Detect which cell encompasses the target text, then output its (x, y) center coordinate. 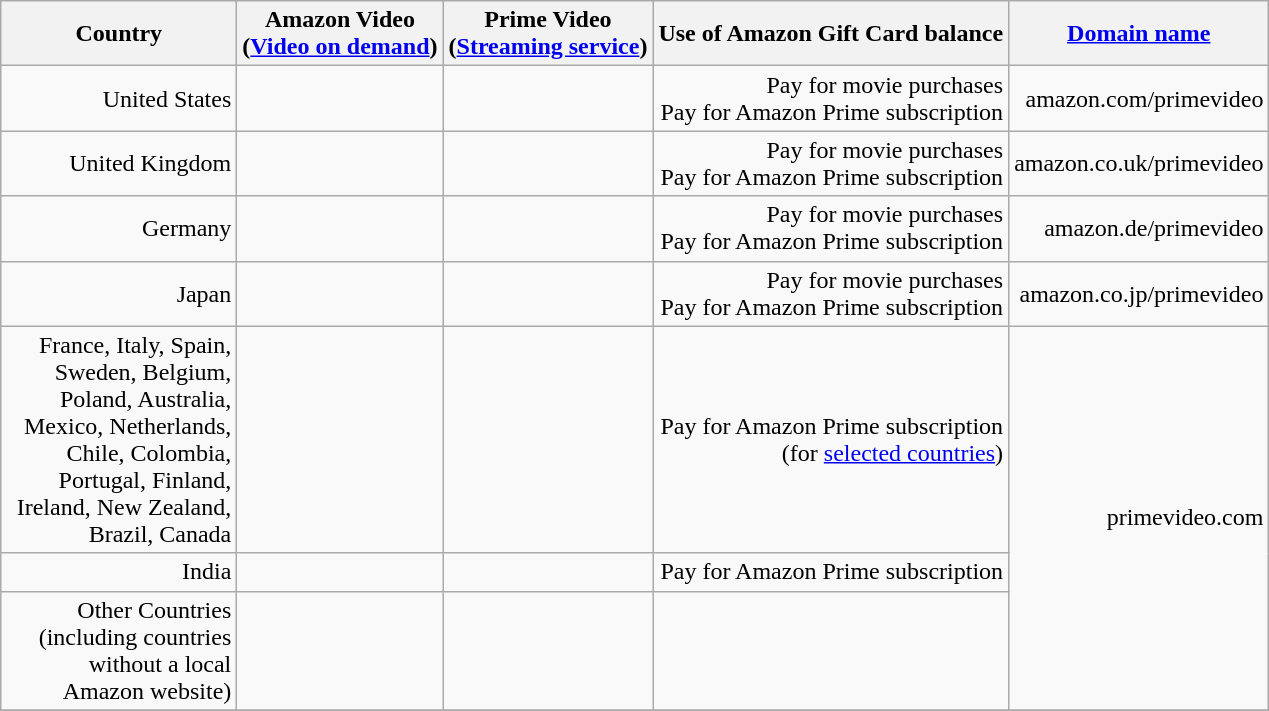
Use of Amazon Gift Card balance (831, 34)
Japan (119, 294)
United Kingdom (119, 164)
India (119, 572)
United States (119, 98)
amazon.de/primevideo (1139, 228)
amazon.co.jp/primevideo (1139, 294)
Domain name (1139, 34)
Amazon Video (Video on demand) (340, 34)
Country (119, 34)
Prime Video (Streaming service) (548, 34)
Pay for Amazon Prime subscription (831, 572)
primevideo.com (1139, 518)
Germany (119, 228)
Other Countries (including countries without a local Amazon website) (119, 650)
Pay for Amazon Prime subscription (for selected countries) (831, 440)
amazon.co.uk/primevideo (1139, 164)
amazon.com/primevideo (1139, 98)
